Detect which cell encompasses the target text, then output its [x, y] center coordinate. 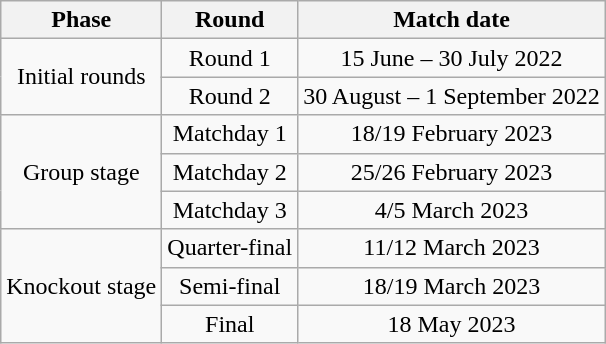
18/19 February 2023 [452, 134]
15 June – 30 July 2022 [452, 58]
Round 1 [230, 58]
Final [230, 324]
Semi-final [230, 286]
18 May 2023 [452, 324]
Matchday 3 [230, 210]
Matchday 1 [230, 134]
Quarter-final [230, 248]
Knockout stage [82, 286]
Initial rounds [82, 77]
11/12 March 2023 [452, 248]
Round 2 [230, 96]
Phase [82, 20]
Round [230, 20]
Match date [452, 20]
25/26 February 2023 [452, 172]
Group stage [82, 172]
30 August – 1 September 2022 [452, 96]
4/5 March 2023 [452, 210]
18/19 March 2023 [452, 286]
Matchday 2 [230, 172]
